Capture the cell that displays the provided text and extract its [X, Y] central coordinate. 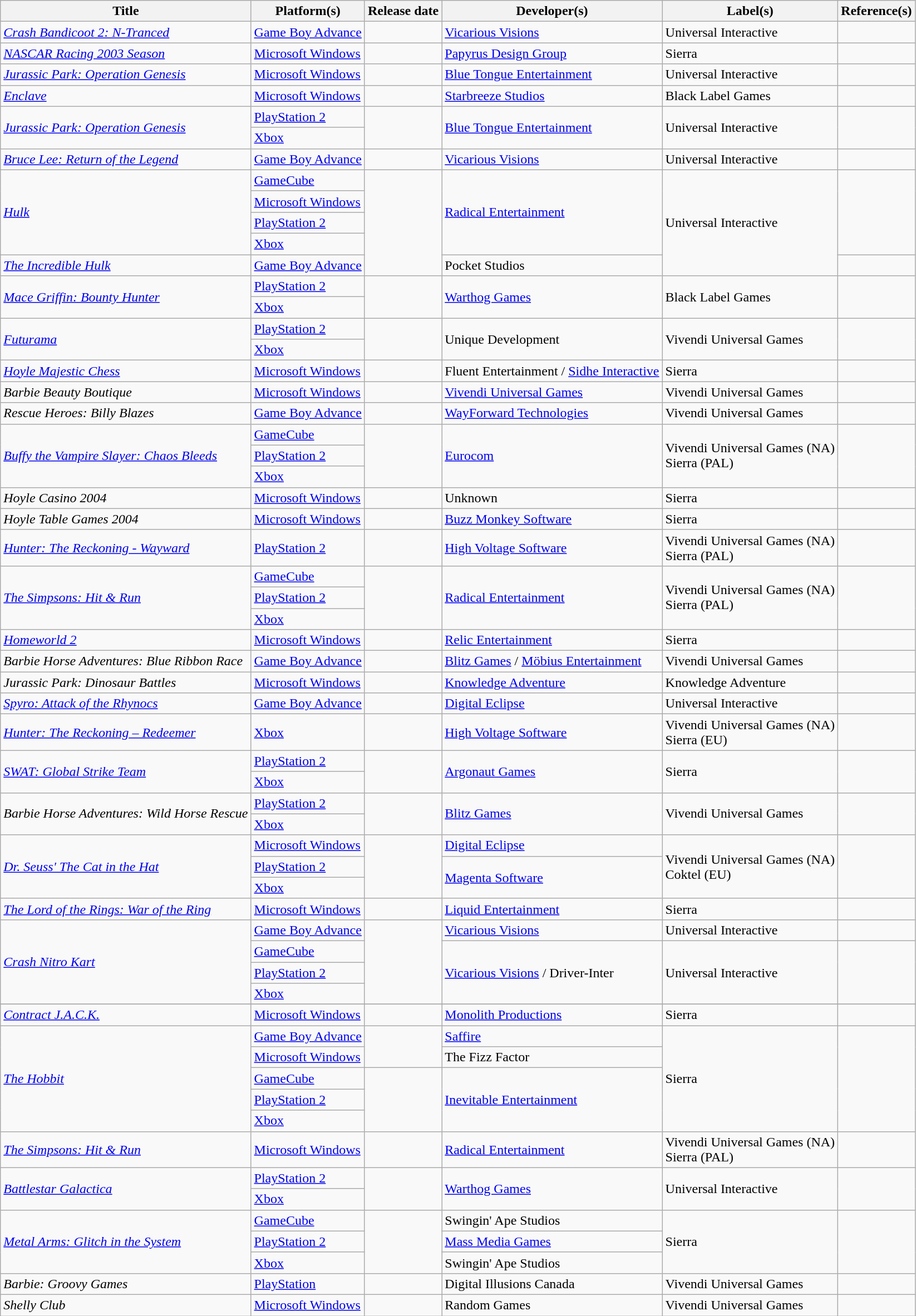
Futurama [126, 339]
The Hobbit [126, 1078]
Barbie Beauty Boutique [126, 392]
Random Games [552, 1305]
Shelly Club [126, 1305]
WayForward Technologies [552, 413]
NASCAR Racing 2003 Season [126, 53]
Vivendi Universal Games (NA)Coktel (EU) [750, 867]
Hoyle Casino 2004 [126, 498]
Spyro: Attack of the Rhynocs [126, 704]
Enclave [126, 96]
Relic Entertainment [552, 640]
Mass Media Games [552, 1241]
Bruce Lee: Return of the Legend [126, 159]
Crash Bandicoot 2: N-Tranced [126, 32]
Magenta Software [552, 877]
Title [126, 11]
Crash Nitro Kart [126, 962]
Hunter: The Reckoning - Wayward [126, 547]
Metal Arms: Glitch in the System [126, 1241]
Platform(s) [308, 11]
Hoyle Majestic Chess [126, 371]
Pocket Studios [552, 265]
Saffire [552, 1036]
PlayStation [308, 1284]
Mace Griffin: Bounty Hunter [126, 297]
Barbie Horse Adventures: Wild Horse Rescue [126, 814]
Inevitable Entertainment [552, 1100]
Dr. Seuss' The Cat in the Hat [126, 867]
Monolith Productions [552, 1015]
Hunter: The Reckoning – Redeemer [126, 732]
Blitz Games [552, 814]
Vicarious Visions / Driver-Inter [552, 972]
Unique Development [552, 339]
Papyrus Design Group [552, 53]
Starbreeze Studios [552, 96]
Contract J.A.C.K. [126, 1015]
Barbie: Groovy Games [126, 1284]
Hulk [126, 212]
Developer(s) [552, 11]
Jurassic Park: Dinosaur Battles [126, 682]
Reference(s) [877, 11]
Unknown [552, 498]
Fluent Entertainment / Sidhe Interactive [552, 371]
The Fizz Factor [552, 1057]
Liquid Entertainment [552, 909]
Vivendi Universal Games (NA)Sierra (EU) [750, 732]
The Lord of the Rings: War of the Ring [126, 909]
Buzz Monkey Software [552, 519]
Eurocom [552, 456]
SWAT: Global Strike Team [126, 771]
Digital Illusions Canada [552, 1284]
Label(s) [750, 11]
Buffy the Vampire Slayer: Chaos Bleeds [126, 456]
The Incredible Hulk [126, 265]
Battlestar Galactica [126, 1189]
Hoyle Table Games 2004 [126, 519]
Homeworld 2 [126, 640]
Argonaut Games [552, 771]
Blitz Games / Möbius Entertainment [552, 661]
Release date [403, 11]
Rescue Heroes: Billy Blazes [126, 413]
Barbie Horse Adventures: Blue Ribbon Race [126, 661]
